Scan for the cell matching the given text and deliver its (x, y) coordinate at center. 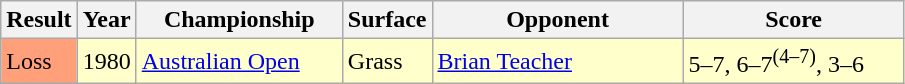
Championship (239, 20)
Brian Teacher (558, 62)
Loss (39, 62)
Year (106, 20)
Result (39, 20)
Score (794, 20)
1980 (106, 62)
5–7, 6–7(4–7), 3–6 (794, 62)
Australian Open (239, 62)
Grass (387, 62)
Opponent (558, 20)
Surface (387, 20)
